Identify which cell holds the provided text, then report its [X, Y] central coordinate. 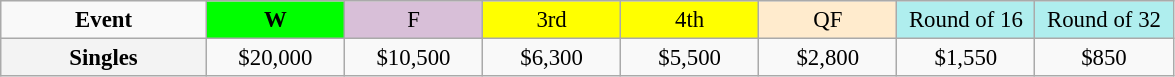
$850 [1104, 58]
$1,550 [966, 58]
F [413, 20]
Singles [104, 58]
W [275, 20]
$2,800 [828, 58]
$10,500 [413, 58]
Round of 32 [1104, 20]
Event [104, 20]
3rd [552, 20]
QF [828, 20]
$6,300 [552, 58]
4th [690, 20]
$5,500 [690, 58]
$20,000 [275, 58]
Round of 16 [966, 20]
